Pinpoint the cell where the given text exists, returning its (x, y) midpoint coordinate. 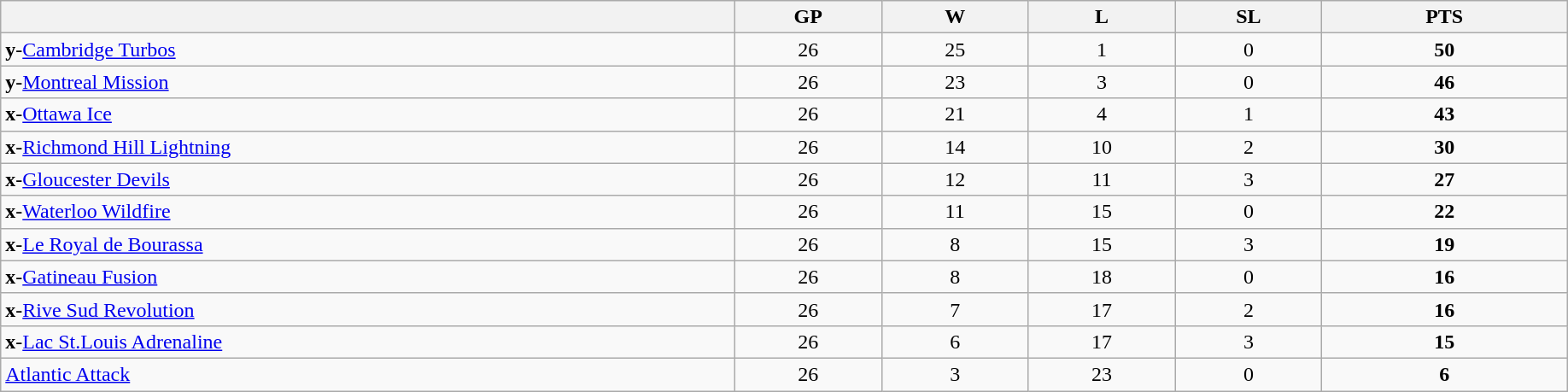
GP (808, 17)
L (1102, 17)
x-Waterloo Wildfire (368, 212)
SL (1249, 17)
46 (1445, 82)
W (955, 17)
Atlantic Attack (368, 374)
x-Le Royal de Bourassa (368, 244)
12 (955, 179)
x-Lac St.Louis Adrenaline (368, 342)
PTS (1445, 17)
4 (1102, 114)
27 (1445, 179)
x-Ottawa Ice (368, 114)
19 (1445, 244)
21 (955, 114)
50 (1445, 50)
14 (955, 147)
7 (955, 309)
x-Gloucester Devils (368, 179)
y-Montreal Mission (368, 82)
18 (1102, 277)
x-Richmond Hill Lightning (368, 147)
43 (1445, 114)
22 (1445, 212)
25 (955, 50)
x-Gatineau Fusion (368, 277)
x-Rive Sud Revolution (368, 309)
30 (1445, 147)
y-Cambridge Turbos (368, 50)
10 (1102, 147)
